Capture the cell that displays the provided text and extract its [x, y] central coordinate. 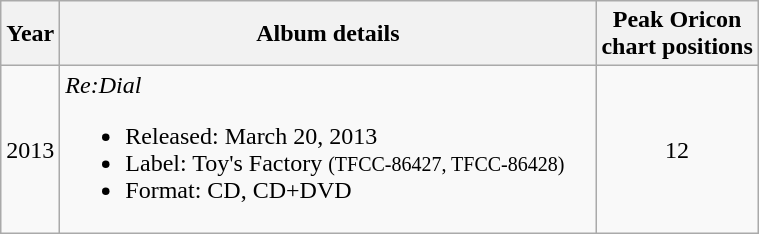
Re:DialReleased: March 20, 2013Label: Toy's Factory (TFCC-86427, TFCC-86428)Format: CD, CD+DVD [328, 150]
Album details [328, 34]
2013 [30, 150]
Year [30, 34]
12 [677, 150]
Peak Oricon chart positions [677, 34]
